For the text-containing cell, return its midpoint in [x, y] coordinate format. 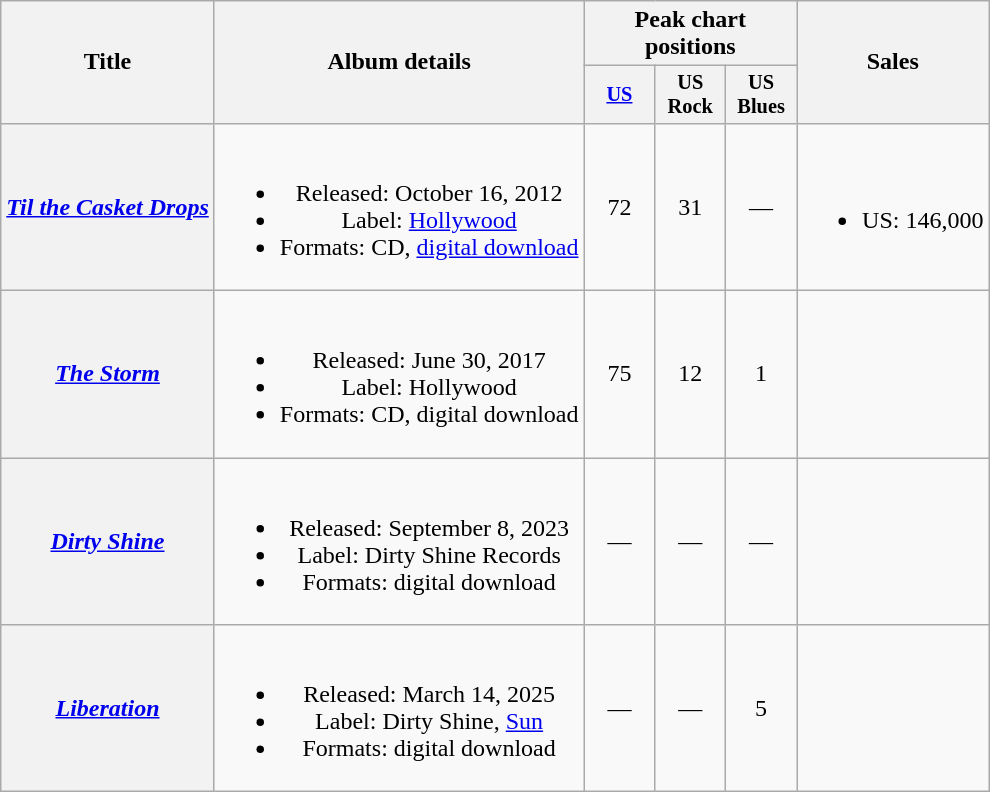
Til the Casket Drops [108, 206]
Dirty Shine [108, 542]
75 [620, 374]
5 [762, 708]
Released: September 8, 2023Label: Dirty Shine RecordsFormats: digital download [399, 542]
Released: June 30, 2017Label: HollywoodFormats: CD, digital download [399, 374]
Released: March 14, 2025Label: Dirty Shine, SunFormats: digital download [399, 708]
US: 146,000 [893, 206]
USBlues [762, 95]
US [620, 95]
31 [690, 206]
Peak chart positions [690, 34]
The Storm [108, 374]
Released: October 16, 2012Label: HollywoodFormats: CD, digital download [399, 206]
Liberation [108, 708]
72 [620, 206]
12 [690, 374]
1 [762, 374]
Title [108, 62]
Album details [399, 62]
USRock [690, 95]
Sales [893, 62]
